Provide the [x, y] coordinate of the cell's center where the given text is located.  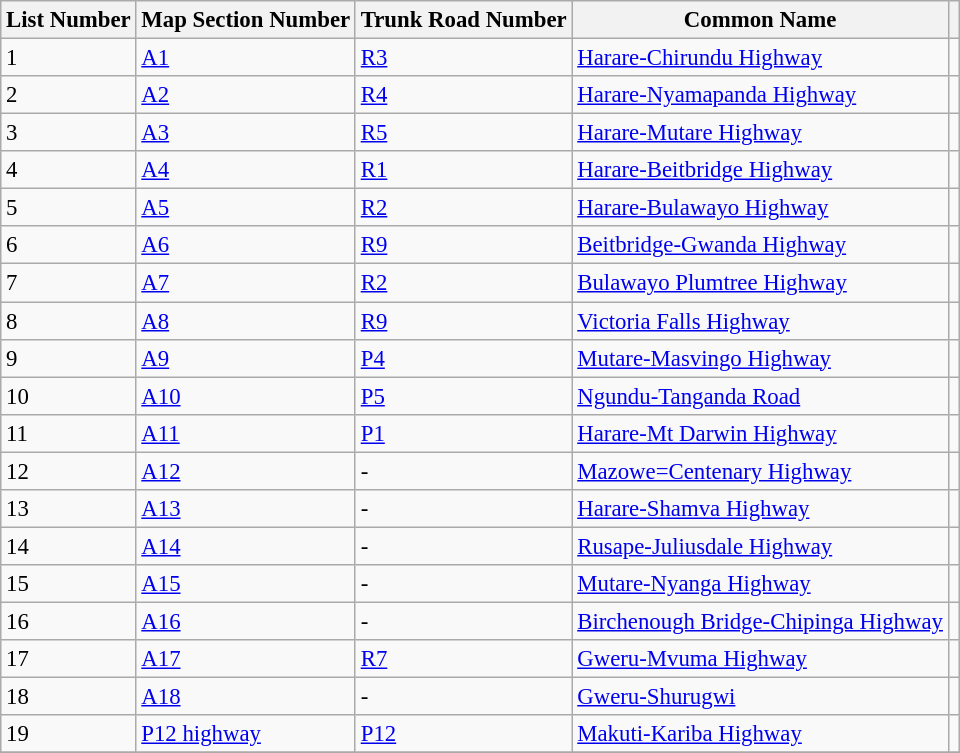
19 [68, 734]
Harare-Bulawayo Highway [760, 208]
Harare-Chirundu Highway [760, 58]
3 [68, 133]
R5 [464, 133]
A17 [246, 659]
Mazowe=Centenary Highway [760, 471]
2 [68, 95]
A3 [246, 133]
14 [68, 546]
17 [68, 659]
4 [68, 170]
11 [68, 433]
Gweru-Shurugwi [760, 697]
P1 [464, 433]
A10 [246, 396]
List Number [68, 20]
Makuti-Kariba Highway [760, 734]
P12 highway [246, 734]
1 [68, 58]
Gweru-Mvuma Highway [760, 659]
A16 [246, 621]
A18 [246, 697]
A4 [246, 170]
Trunk Road Number [464, 20]
P4 [464, 358]
5 [68, 208]
9 [68, 358]
A9 [246, 358]
10 [68, 396]
Common Name [760, 20]
R7 [464, 659]
A11 [246, 433]
Harare-Beitbridge Highway [760, 170]
Harare-Shamva Highway [760, 509]
Victoria Falls Highway [760, 321]
R4 [464, 95]
Ngundu-Tanganda Road [760, 396]
Harare-Nyamapanda Highway [760, 95]
Rusape-Juliusdale Highway [760, 546]
8 [68, 321]
A6 [246, 245]
Bulawayo Plumtree Highway [760, 283]
A5 [246, 208]
R3 [464, 58]
A13 [246, 509]
12 [68, 471]
13 [68, 509]
P12 [464, 734]
15 [68, 584]
A1 [246, 58]
A12 [246, 471]
A8 [246, 321]
7 [68, 283]
Map Section Number [246, 20]
18 [68, 697]
R1 [464, 170]
P5 [464, 396]
A15 [246, 584]
16 [68, 621]
A2 [246, 95]
A14 [246, 546]
Birchenough Bridge-Chipinga Highway [760, 621]
Harare-Mutare Highway [760, 133]
Beitbridge-Gwanda Highway [760, 245]
A7 [246, 283]
6 [68, 245]
Harare-Mt Darwin Highway [760, 433]
Mutare-Nyanga Highway [760, 584]
Mutare-Masvingo Highway [760, 358]
